Determine the [x, y] coordinate at the center of the cell enclosing the given text.  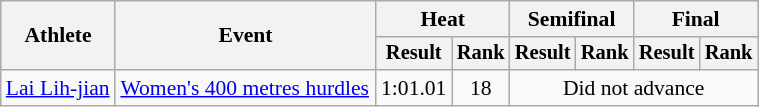
Athlete [58, 36]
Heat [443, 19]
Final [696, 19]
18 [481, 88]
Women's 400 metres hurdles [245, 88]
Event [245, 36]
Lai Lih-jian [58, 88]
Semifinal [572, 19]
Did not advance [634, 88]
1:01.01 [414, 88]
